Scan for the cell matching the given text and deliver its [X, Y] coordinate at center. 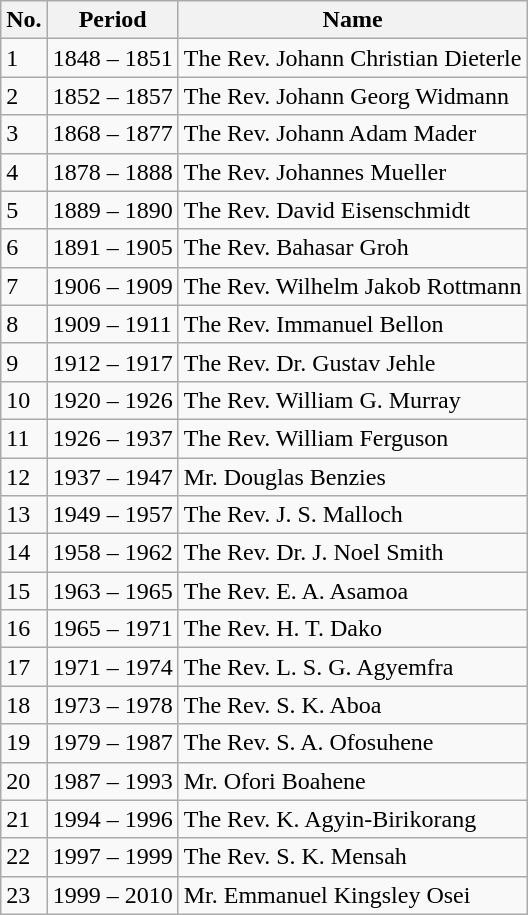
The Rev. H. T. Dako [352, 629]
7 [24, 286]
1999 – 2010 [112, 895]
1963 – 1965 [112, 591]
20 [24, 781]
The Rev. J. S. Malloch [352, 515]
Mr. Emmanuel Kingsley Osei [352, 895]
1868 – 1877 [112, 134]
No. [24, 20]
14 [24, 553]
The Rev. William Ferguson [352, 438]
The Rev. Bahasar Groh [352, 248]
5 [24, 210]
23 [24, 895]
21 [24, 819]
The Rev. William G. Murray [352, 400]
1920 – 1926 [112, 400]
The Rev. Dr. J. Noel Smith [352, 553]
12 [24, 477]
The Rev. S. A. Ofosuhene [352, 743]
The Rev. Immanuel Bellon [352, 324]
1889 – 1890 [112, 210]
1987 – 1993 [112, 781]
Period [112, 20]
1958 – 1962 [112, 553]
1906 – 1909 [112, 286]
The Rev. Johannes Mueller [352, 172]
15 [24, 591]
17 [24, 667]
1965 – 1971 [112, 629]
The Rev. Johann Georg Widmann [352, 96]
The Rev. Johann Christian Dieterle [352, 58]
The Rev. Dr. Gustav Jehle [352, 362]
2 [24, 96]
The Rev. Johann Adam Mader [352, 134]
Mr. Ofori Boahene [352, 781]
1878 – 1888 [112, 172]
1848 – 1851 [112, 58]
10 [24, 400]
The Rev. L. S. G. Agyemfra [352, 667]
18 [24, 705]
6 [24, 248]
The Rev. S. K. Aboa [352, 705]
11 [24, 438]
19 [24, 743]
1852 – 1857 [112, 96]
1994 – 1996 [112, 819]
Mr. Douglas Benzies [352, 477]
9 [24, 362]
1971 – 1974 [112, 667]
1949 – 1957 [112, 515]
1979 – 1987 [112, 743]
1909 – 1911 [112, 324]
Name [352, 20]
1997 – 1999 [112, 857]
1926 – 1937 [112, 438]
The Rev. S. K. Mensah [352, 857]
16 [24, 629]
3 [24, 134]
The Rev. E. A. Asamoa [352, 591]
The Rev. K. Agyin-Birikorang [352, 819]
1973 – 1978 [112, 705]
13 [24, 515]
1912 – 1917 [112, 362]
8 [24, 324]
1937 – 1947 [112, 477]
1 [24, 58]
22 [24, 857]
The Rev. David Eisenschmidt [352, 210]
4 [24, 172]
1891 – 1905 [112, 248]
The Rev. Wilhelm Jakob Rottmann [352, 286]
